Return the [x, y] coordinate for the center point of the cell that contains the specified text.  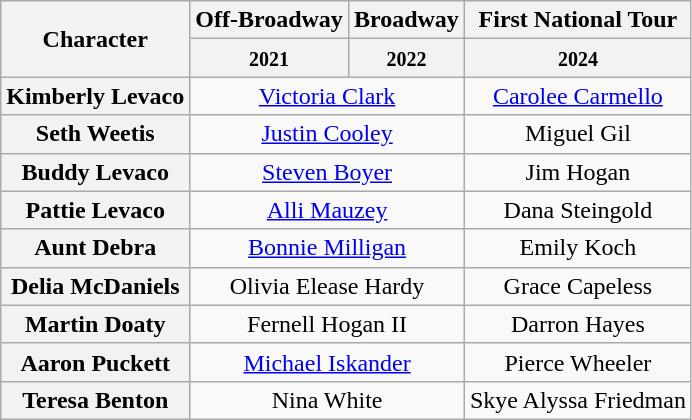
Carolee Carmello [578, 96]
2022 [406, 58]
First National Tour [578, 20]
Grace Capeless [578, 286]
Michael Iskander [328, 362]
Alli Mauzey [328, 210]
Bonnie Milligan [328, 248]
Miguel Gil [578, 134]
Steven Boyer [328, 172]
Skye Alyssa Friedman [578, 400]
Kimberly Levaco [96, 96]
Seth Weetis [96, 134]
Dana Steingold [578, 210]
Off-Broadway [270, 20]
Broadway [406, 20]
2024 [578, 58]
Character [96, 39]
Victoria Clark [328, 96]
Jim Hogan [578, 172]
Delia McDaniels [96, 286]
Olivia Elease Hardy [328, 286]
Emily Koch [578, 248]
Buddy Levaco [96, 172]
Justin Cooley [328, 134]
Darron Hayes [578, 324]
Aunt Debra [96, 248]
Martin Doaty [96, 324]
2021 [270, 58]
Nina White [328, 400]
Fernell Hogan II [328, 324]
Aaron Puckett [96, 362]
Pierce Wheeler [578, 362]
Teresa Benton [96, 400]
Pattie Levaco [96, 210]
